Capture the cell that displays the provided text and extract its (x, y) central coordinate. 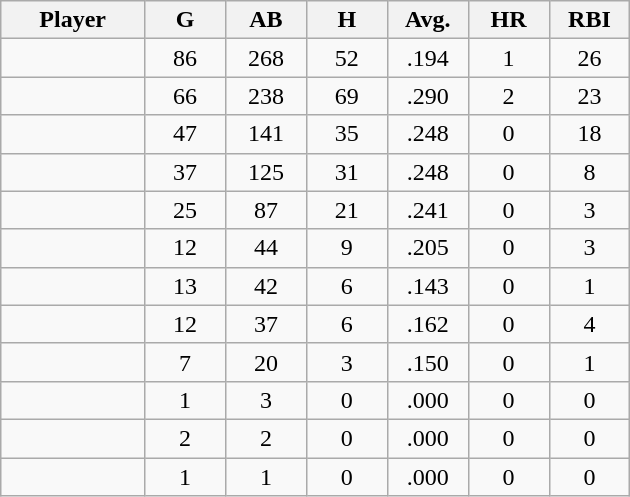
86 (186, 58)
23 (590, 96)
HR (508, 20)
125 (266, 172)
.162 (428, 324)
RBI (590, 20)
35 (346, 134)
47 (186, 134)
.205 (428, 248)
AB (266, 20)
141 (266, 134)
13 (186, 286)
8 (590, 172)
18 (590, 134)
268 (266, 58)
7 (186, 362)
Avg. (428, 20)
4 (590, 324)
44 (266, 248)
238 (266, 96)
26 (590, 58)
87 (266, 210)
.194 (428, 58)
.241 (428, 210)
42 (266, 286)
31 (346, 172)
21 (346, 210)
52 (346, 58)
H (346, 20)
20 (266, 362)
69 (346, 96)
25 (186, 210)
9 (346, 248)
66 (186, 96)
.290 (428, 96)
.150 (428, 362)
.143 (428, 286)
G (186, 20)
Player (73, 20)
